Detect which cell encompasses the target text, then output its (x, y) center coordinate. 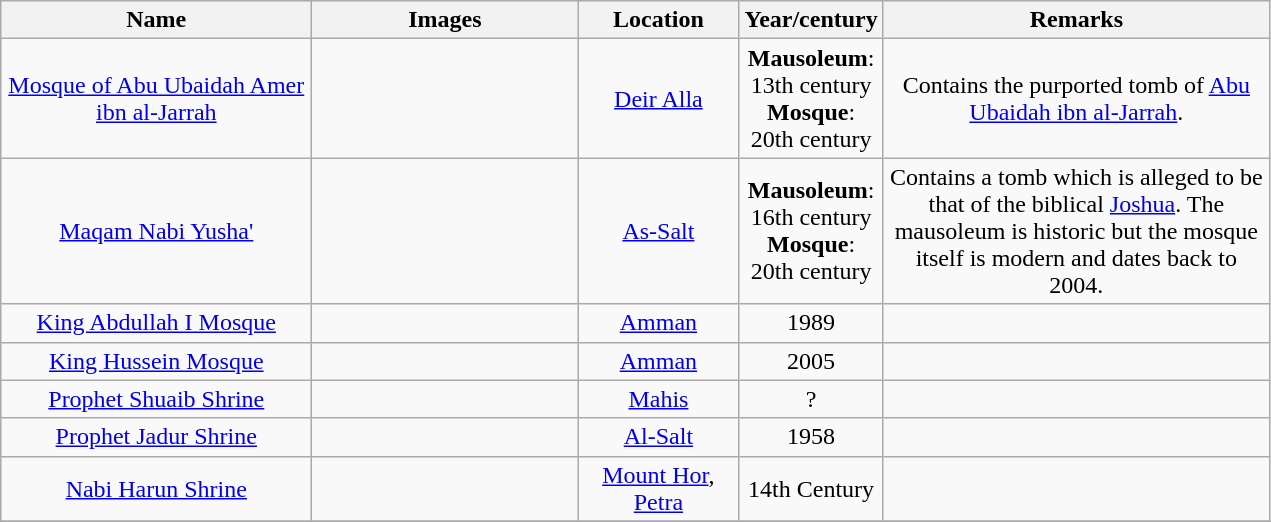
14th Century (811, 488)
Name (156, 20)
King Hussein Mosque (156, 361)
Remarks (1076, 20)
Mount Hor, Petra (658, 488)
Mausoleum: 16th century Mosque: 20th century (811, 231)
Location (658, 20)
Deir Alla (658, 98)
1958 (811, 437)
King Abdullah I Mosque (156, 323)
Maqam Nabi Yusha' (156, 231)
Al-Salt (658, 437)
1989 (811, 323)
Images (445, 20)
Mahis (658, 399)
As-Salt (658, 231)
Mausoleum: 13th century Mosque: 20th century (811, 98)
Prophet Shuaib Shrine (156, 399)
Mosque of Abu Ubaidah Amer ibn al-Jarrah (156, 98)
Nabi Harun Shrine (156, 488)
Contains the purported tomb of Abu Ubaidah ibn al-Jarrah. (1076, 98)
2005 (811, 361)
? (811, 399)
Prophet Jadur Shrine (156, 437)
Year/century (811, 20)
Contains a tomb which is alleged to be that of the biblical Joshua. The mausoleum is historic but the mosque itself is modern and dates back to 2004. (1076, 231)
